Find where the given text appears and provide that cell's center as [x, y] coordinate. 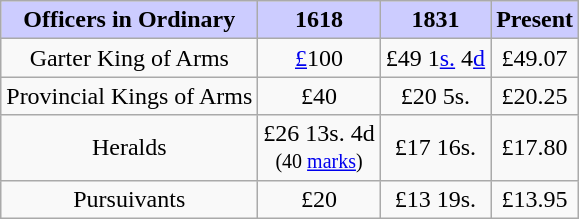
£100 [319, 58]
Garter King of Arms [130, 58]
1831 [435, 20]
Pursuivants [130, 199]
£26 13s. 4d(40 marks) [319, 148]
£49.07 [535, 58]
£13.95 [535, 199]
£20.25 [535, 96]
£13 19s. [435, 199]
£40 [319, 96]
Heralds [130, 148]
Present [535, 20]
1618 [319, 20]
£20 [319, 199]
£17 16s. [435, 148]
£49 1s. 4d [435, 58]
Officers in Ordinary [130, 20]
Provincial Kings of Arms [130, 96]
£20 5s. [435, 96]
£17.80 [535, 148]
